Identify which cell holds the provided text, then report its [x, y] central coordinate. 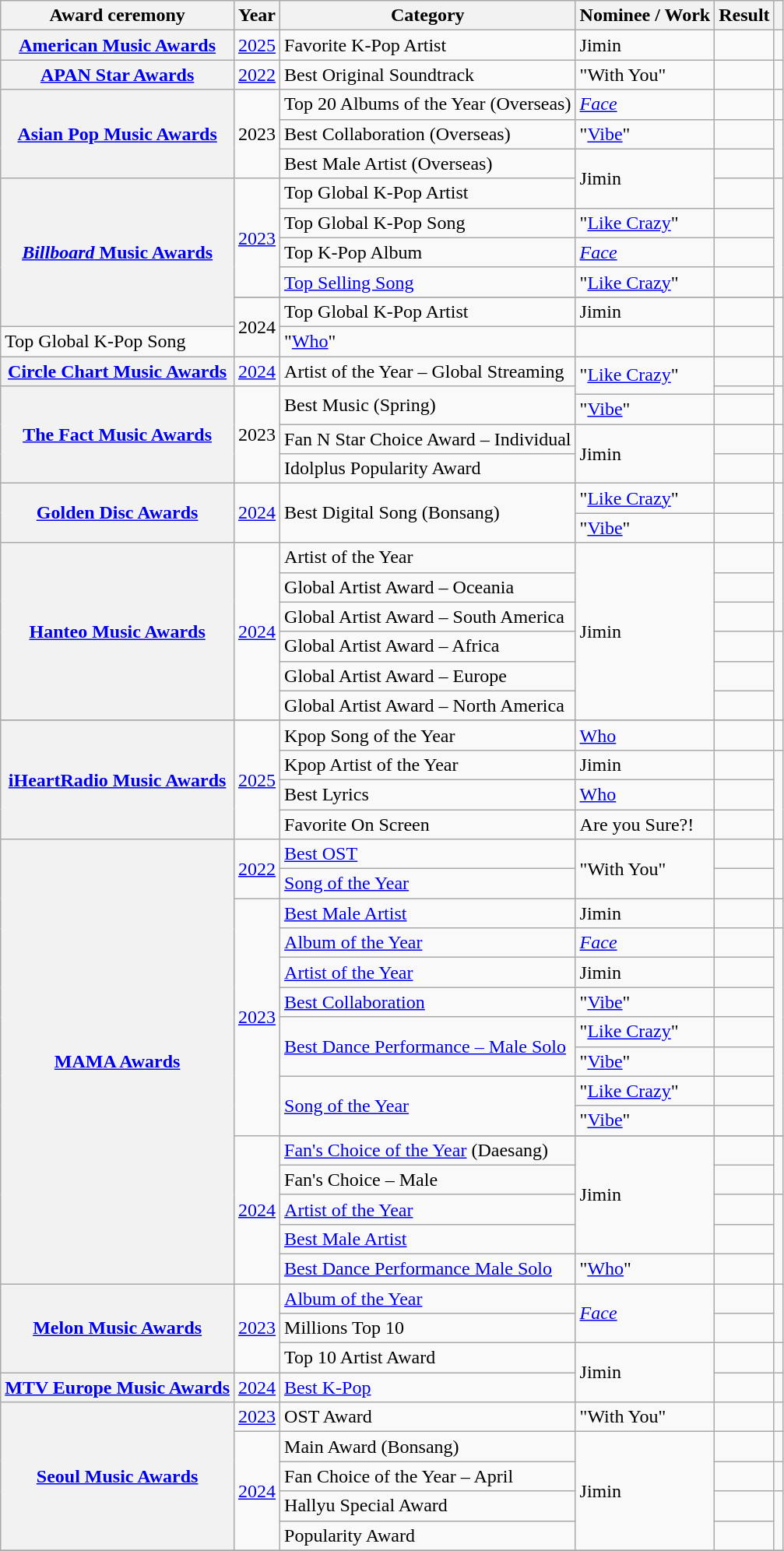
Artist of the Year – Global Streaming [428, 371]
Global Artist Award – North America [428, 705]
Category [428, 16]
Award ceremony [118, 16]
APAN Star Awards [118, 75]
iHeartRadio Music Awards [118, 779]
Are you Sure?! [645, 825]
Best Collaboration [428, 1002]
OST Award [428, 1417]
Favorite On Screen [428, 825]
Hallyu Special Award [428, 1506]
Asian Pop Music Awards [118, 134]
Year [257, 16]
Global Artist Award – Europe [428, 676]
Circle Chart Music Awards [118, 371]
Best Collaboration (Overseas) [428, 134]
Top 20 Albums of the Year (Overseas) [428, 104]
Best Digital Song (Bonsang) [428, 513]
Billboard Music Awards [118, 252]
Golden Disc Awards [118, 513]
Millions Top 10 [428, 1328]
Kpop Artist of the Year [428, 765]
Best Male Artist (Overseas) [428, 164]
Idolplus Popularity Award [428, 469]
Top K-Pop Album [428, 252]
The Fact Music Awards [118, 434]
Fan N Star Choice Award – Individual [428, 439]
Popularity Award [428, 1535]
MTV Europe Music Awards [118, 1387]
American Music Awards [118, 45]
Global Artist Award – Oceania [428, 587]
Result [744, 16]
Main Award (Bonsang) [428, 1447]
Top 10 Artist Award [428, 1358]
Fan Choice of the Year – April [428, 1476]
Fan's Choice of the Year (Daesang) [428, 1150]
Melon Music Awards [118, 1328]
Best Music (Spring) [428, 405]
Nominee / Work [645, 16]
Seoul Music Awards [118, 1476]
Favorite K-Pop Artist [428, 45]
Best K-Pop [428, 1387]
Global Artist Award – South America [428, 617]
Fan's Choice – Male [428, 1180]
Best OST [428, 854]
Hanteo Music Awards [118, 631]
Best Dance Performance – Male Solo [428, 1046]
Best Original Soundtrack [428, 75]
MAMA Awards [118, 1062]
Kpop Song of the Year [428, 735]
Global Artist Award – Africa [428, 646]
Top Selling Song [428, 282]
Best Lyrics [428, 794]
Best Dance Performance Male Solo [428, 1268]
